Search for the cell housing the specified text and yield its (x, y) center coordinate. 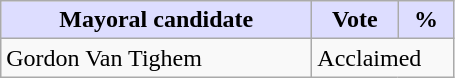
Mayoral candidate (156, 20)
Acclaimed (383, 58)
% (426, 20)
Gordon Van Tighem (156, 58)
Vote (355, 20)
